Scan for the cell matching the given text and deliver its [X, Y] coordinate at center. 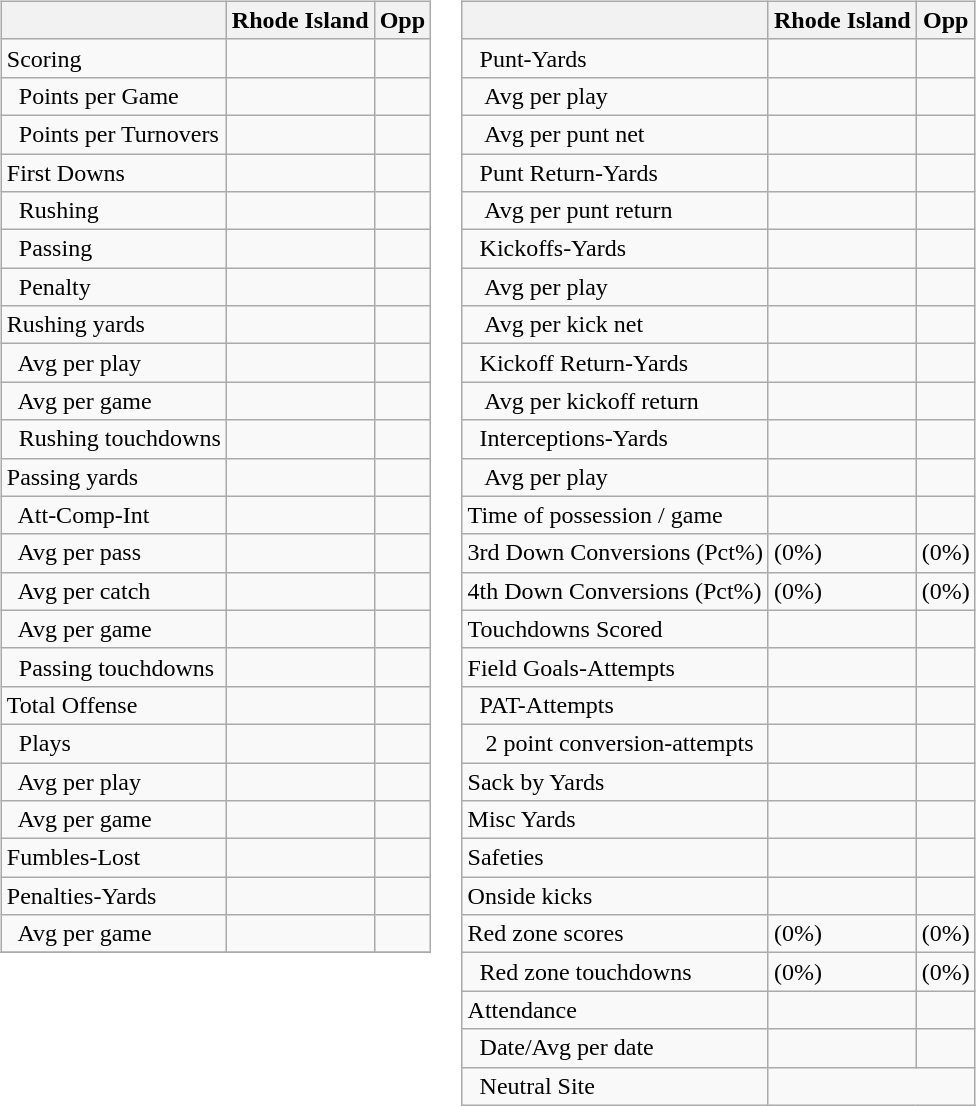
Date/Avg per date [615, 1048]
Plays [114, 743]
Passing touchdowns [114, 667]
Kickoff Return-Yards [615, 363]
Attendance [615, 1010]
Field Goals-Attempts [615, 667]
Avg per punt net [615, 134]
Safeties [615, 858]
Fumbles-Lost [114, 858]
Kickoffs-Yards [615, 249]
Penalty [114, 287]
3rd Down Conversions (Pct%) [615, 553]
Touchdowns Scored [615, 629]
Passing yards [114, 477]
Total Offense [114, 705]
Interceptions-Yards [615, 439]
Red zone touchdowns [615, 972]
First Downs [114, 173]
Avg per pass [114, 553]
Rushing yards [114, 325]
4th Down Conversions (Pct%) [615, 591]
Penalties-Yards [114, 896]
Points per Turnovers [114, 134]
Avg per kickoff return [615, 401]
Scoring [114, 58]
Rushing [114, 211]
Red zone scores [615, 934]
2 point conversion-attempts [615, 743]
Punt Return-Yards [615, 173]
Neutral Site [615, 1086]
Misc Yards [615, 820]
Avg per catch [114, 591]
Punt-Yards [615, 58]
PAT-Attempts [615, 705]
Points per Game [114, 96]
Avg per punt return [615, 211]
Avg per kick net [615, 325]
Att-Comp-Int [114, 515]
Rushing touchdowns [114, 439]
Passing [114, 249]
Sack by Yards [615, 781]
Onside kicks [615, 896]
Time of possession / game [615, 515]
